Identify which cell holds the provided text, then report its (X, Y) central coordinate. 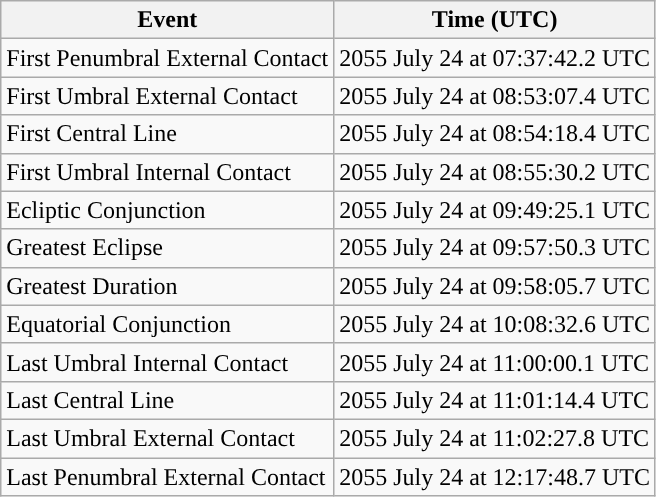
2055 July 24 at 09:49:25.1 UTC (495, 210)
Last Central Line (168, 400)
Ecliptic Conjunction (168, 210)
2055 July 24 at 08:55:30.2 UTC (495, 172)
2055 July 24 at 11:00:00.1 UTC (495, 362)
Time (UTC) (495, 20)
2055 July 24 at 08:53:07.4 UTC (495, 96)
First Umbral Internal Contact (168, 172)
Last Umbral Internal Contact (168, 362)
2055 July 24 at 09:57:50.3 UTC (495, 248)
Greatest Eclipse (168, 248)
2055 July 24 at 10:08:32.6 UTC (495, 324)
Last Penumbral External Contact (168, 477)
2055 July 24 at 07:37:42.2 UTC (495, 58)
2055 July 24 at 11:02:27.8 UTC (495, 438)
2055 July 24 at 11:01:14.4 UTC (495, 400)
First Umbral External Contact (168, 96)
Last Umbral External Contact (168, 438)
2055 July 24 at 08:54:18.4 UTC (495, 134)
First Penumbral External Contact (168, 58)
Equatorial Conjunction (168, 324)
2055 July 24 at 09:58:05.7 UTC (495, 286)
2055 July 24 at 12:17:48.7 UTC (495, 477)
First Central Line (168, 134)
Greatest Duration (168, 286)
Event (168, 20)
